For the text-containing cell, return its midpoint in [X, Y] coordinate format. 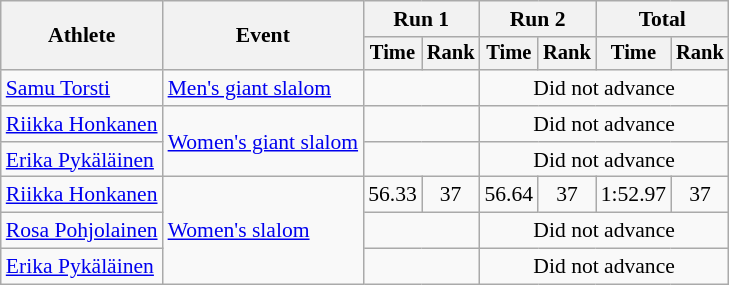
56.33 [392, 195]
Event [264, 36]
Run 2 [537, 19]
Rosa Pohjolainen [82, 231]
Women's slalom [264, 230]
56.64 [508, 195]
Men's giant slalom [264, 88]
Athlete [82, 36]
Samu Torsti [82, 88]
Total [662, 19]
Women's giant slalom [264, 142]
1:52.97 [634, 195]
Run 1 [421, 19]
